Search for the cell housing the specified text and yield its [x, y] center coordinate. 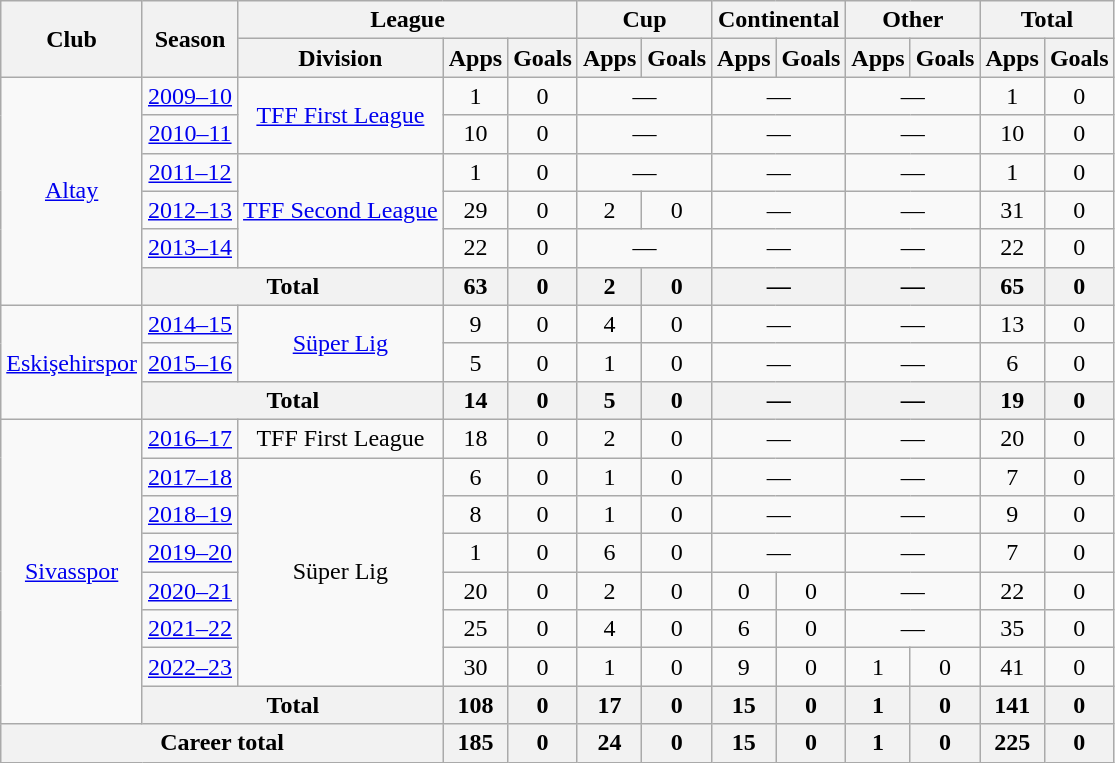
185 [475, 743]
2018–19 [190, 515]
25 [475, 629]
2009–10 [190, 96]
Continental [779, 20]
2010–11 [190, 134]
2012–13 [190, 210]
2017–18 [190, 477]
141 [1012, 705]
29 [475, 210]
18 [475, 438]
8 [475, 515]
35 [1012, 629]
2019–20 [190, 553]
Career total [222, 743]
14 [475, 400]
Sivasspor [72, 571]
2014–15 [190, 324]
TFF Second League [341, 210]
2020–21 [190, 591]
League [408, 20]
41 [1012, 667]
Club [72, 39]
24 [609, 743]
2015–16 [190, 362]
Altay [72, 191]
2022–23 [190, 667]
2016–17 [190, 438]
13 [1012, 324]
108 [475, 705]
65 [1012, 286]
Cup [644, 20]
Other [913, 20]
63 [475, 286]
2011–12 [190, 172]
Eskişehirspor [72, 362]
Division [341, 58]
2021–22 [190, 629]
19 [1012, 400]
30 [475, 667]
Season [190, 39]
2013–14 [190, 248]
31 [1012, 210]
225 [1012, 743]
17 [609, 705]
